Capture the cell that displays the provided text and extract its (x, y) central coordinate. 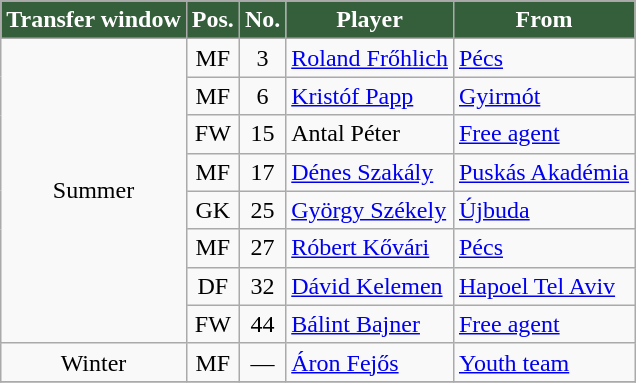
GK (212, 210)
Winter (94, 362)
No. (262, 20)
Youth team (544, 362)
Transfer window (94, 20)
Kristóf Papp (370, 96)
Újbuda (544, 210)
György Székely (370, 210)
Puskás Akadémia (544, 172)
Player (370, 20)
From (544, 20)
15 (262, 134)
Roland Frőhlich (370, 58)
32 (262, 286)
Gyirmót (544, 96)
Róbert Kővári (370, 248)
— (262, 362)
6 (262, 96)
3 (262, 58)
Áron Fejős (370, 362)
Summer (94, 191)
DF (212, 286)
Bálint Bajner (370, 324)
25 (262, 210)
Dénes Szakály (370, 172)
17 (262, 172)
44 (262, 324)
Pos. (212, 20)
Hapoel Tel Aviv (544, 286)
Antal Péter (370, 134)
27 (262, 248)
Dávid Kelemen (370, 286)
